Identify which cell holds the provided text, then report its (x, y) central coordinate. 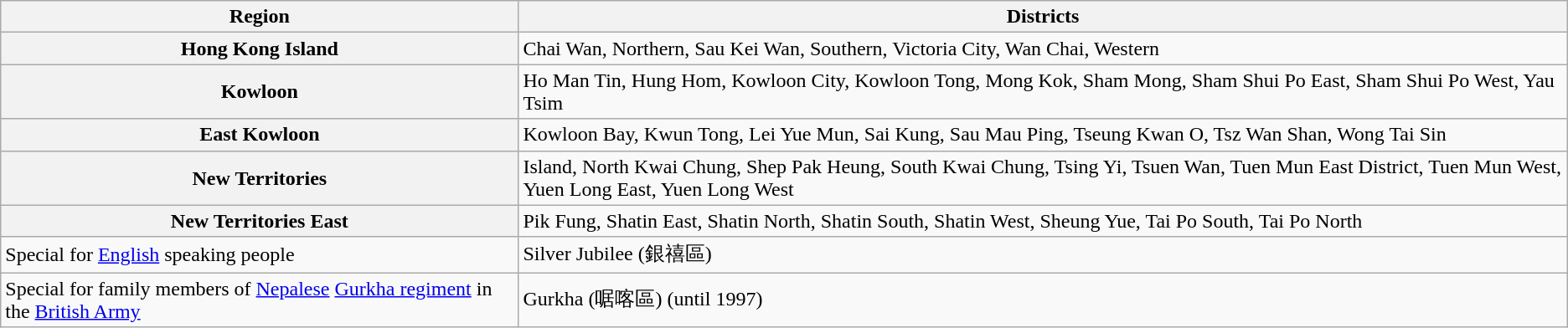
Special for English speaking people (260, 254)
Special for family members of Nepalese Gurkha regiment in the British Army (260, 300)
Districts (1043, 17)
Gurkha (啹喀區) (until 1997) (1043, 300)
Kowloon (260, 92)
Pik Fung, Shatin East, Shatin North, Shatin South, Shatin West, Sheung Yue, Tai Po South, Tai Po North (1043, 221)
New Territories East (260, 221)
Chai Wan, Northern, Sau Kei Wan, Southern, Victoria City, Wan Chai, Western (1043, 49)
Silver Jubilee (銀禧區) (1043, 254)
Hong Kong Island (260, 49)
Kowloon Bay, Kwun Tong, Lei Yue Mun, Sai Kung, Sau Mau Ping, Tseung Kwan O, Tsz Wan Shan, Wong Tai Sin (1043, 135)
New Territories (260, 177)
Ho Man Tin, Hung Hom, Kowloon City, Kowloon Tong, Mong Kok, Sham Mong, Sham Shui Po East, Sham Shui Po West, Yau Tsim (1043, 92)
Region (260, 17)
East Kowloon (260, 135)
